Capture the cell that displays the provided text and extract its (x, y) central coordinate. 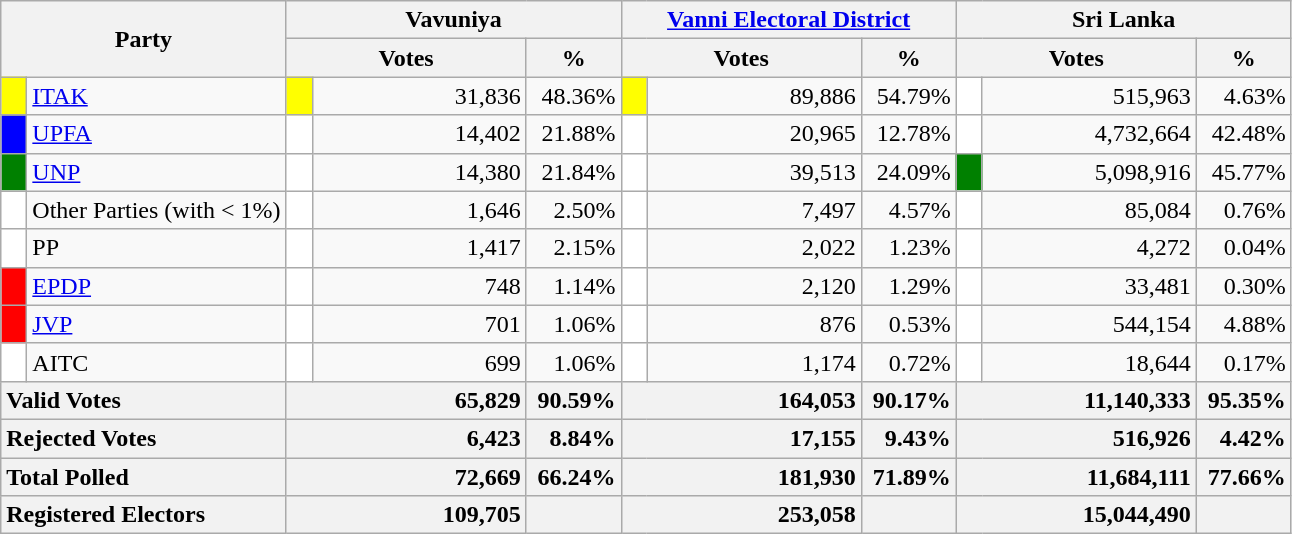
544,154 (1089, 324)
77.66% (1244, 477)
0.17% (1244, 362)
1.14% (574, 286)
Vanni Electoral District (788, 20)
17,155 (741, 438)
12.78% (908, 134)
1.29% (908, 286)
71.89% (908, 477)
1,646 (419, 210)
515,963 (1089, 96)
33,481 (1089, 286)
1.23% (908, 248)
4.88% (1244, 324)
90.17% (908, 400)
Registered Electors (144, 515)
4.42% (1244, 438)
7,497 (754, 210)
21.84% (574, 172)
AITC (156, 362)
11,140,333 (1076, 400)
Other Parties (with < 1%) (156, 210)
JVP (156, 324)
14,380 (419, 172)
20,965 (754, 134)
54.79% (908, 96)
109,705 (406, 515)
2.50% (574, 210)
95.35% (1244, 400)
Sri Lanka (1124, 20)
6,423 (406, 438)
2,022 (754, 248)
UNP (156, 172)
9.43% (908, 438)
1,417 (419, 248)
8.84% (574, 438)
48.36% (574, 96)
Vavuniya (454, 20)
31,836 (419, 96)
UPFA (156, 134)
0.04% (1244, 248)
Valid Votes (144, 400)
18,644 (1089, 362)
4.63% (1244, 96)
1,174 (754, 362)
39,513 (754, 172)
2.15% (574, 248)
89,886 (754, 96)
72,669 (406, 477)
253,058 (741, 515)
42.48% (1244, 134)
24.09% (908, 172)
5,098,916 (1089, 172)
Rejected Votes (144, 438)
516,926 (1076, 438)
0.53% (908, 324)
0.76% (1244, 210)
2,120 (754, 286)
876 (754, 324)
701 (419, 324)
65,829 (406, 400)
181,930 (741, 477)
90.59% (574, 400)
PP (156, 248)
66.24% (574, 477)
699 (419, 362)
ITAK (156, 96)
85,084 (1089, 210)
0.30% (1244, 286)
14,402 (419, 134)
4,732,664 (1089, 134)
4,272 (1089, 248)
21.88% (574, 134)
EPDP (156, 286)
45.77% (1244, 172)
Party (144, 39)
0.72% (908, 362)
4.57% (908, 210)
164,053 (741, 400)
Total Polled (144, 477)
15,044,490 (1076, 515)
11,684,111 (1076, 477)
748 (419, 286)
